Determine the [x, y] coordinate at the center of the cell enclosing the given text.  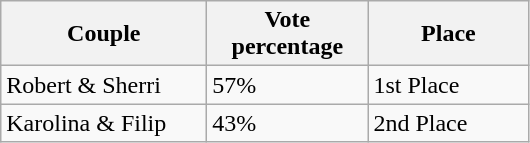
Couple [104, 34]
43% [288, 123]
Karolina & Filip [104, 123]
Robert & Sherri [104, 85]
2nd Place [448, 123]
1st Place [448, 85]
57% [288, 85]
Place [448, 34]
Vote percentage [288, 34]
